Find where the given text appears and provide that cell's center as (X, Y) coordinate. 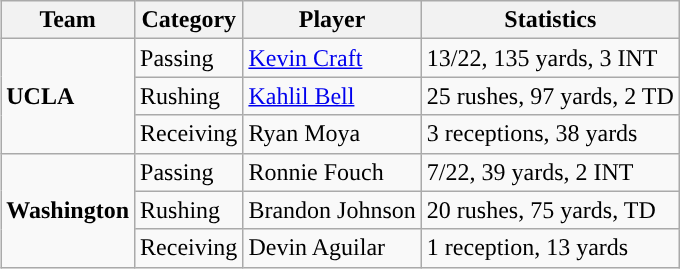
Devin Aguilar (332, 248)
3 receptions, 38 yards (550, 134)
Brandon Johnson (332, 210)
Team (68, 20)
7/22, 39 yards, 2 INT (550, 172)
Ryan Moya (332, 134)
13/22, 135 yards, 3 INT (550, 58)
1 reception, 13 yards (550, 248)
Player (332, 20)
Ronnie Fouch (332, 172)
Kevin Craft (332, 58)
Kahlil Bell (332, 96)
Category (189, 20)
Statistics (550, 20)
25 rushes, 97 yards, 2 TD (550, 96)
UCLA (68, 96)
Washington (68, 210)
20 rushes, 75 yards, TD (550, 210)
